Output the [X, Y] coordinate of the center of the cell containing the given text.  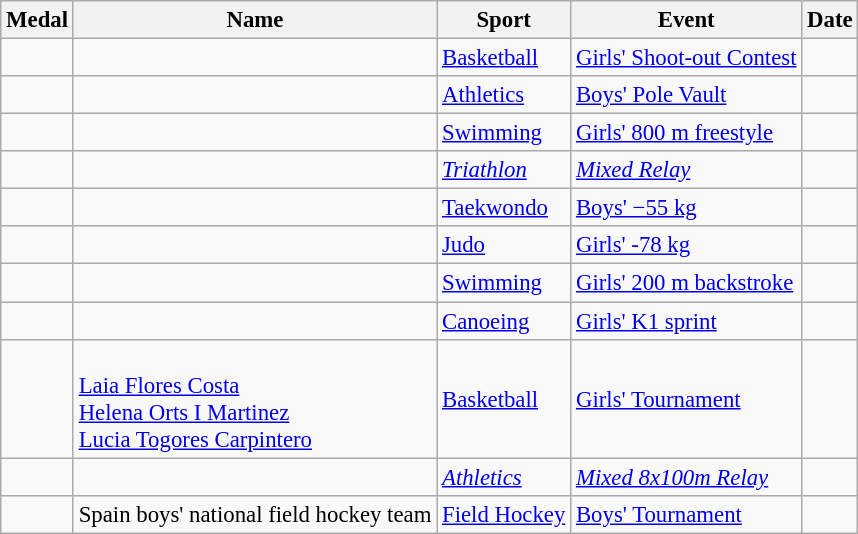
Girls' K1 sprint [686, 321]
Medal [38, 20]
Event [686, 20]
Spain boys' national field hockey team [254, 514]
Laia Flores CostaHelena Orts I MartinezLucia Togores Carpintero [254, 398]
Girls' -78 kg [686, 245]
Date [830, 20]
Boys' Tournament [686, 514]
Boys' Pole Vault [686, 95]
Sport [504, 20]
Girls' 800 m freestyle [686, 133]
Boys' −55 kg [686, 208]
Triathlon [504, 170]
Judo [504, 245]
Girls' 200 m backstroke [686, 283]
Canoeing [504, 321]
Mixed Relay [686, 170]
Name [254, 20]
Taekwondo [504, 208]
Mixed 8x100m Relay [686, 477]
Girls' Shoot-out Contest [686, 58]
Field Hockey [504, 514]
Girls' Tournament [686, 398]
